Determine the (x, y) coordinate at the center of the cell enclosing the given text.  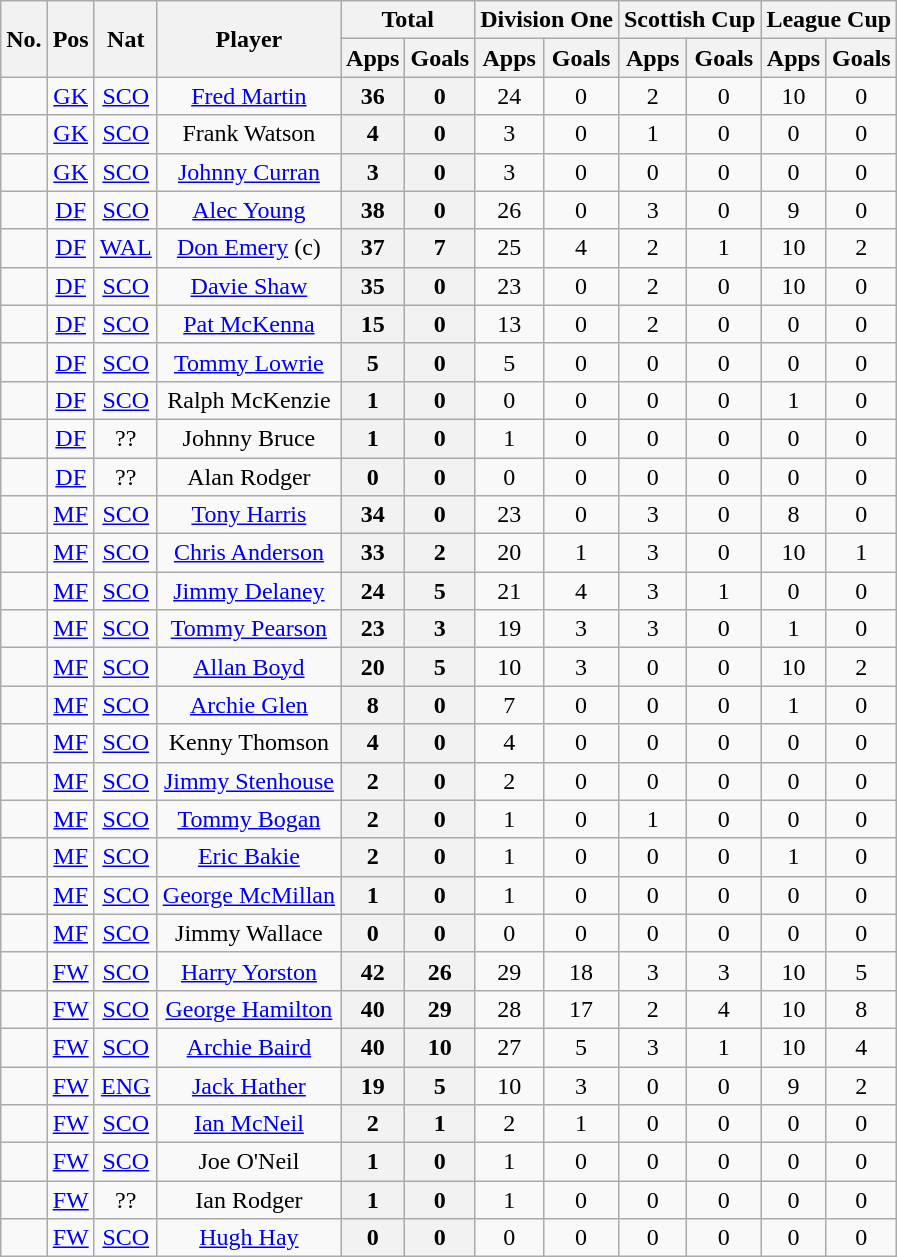
15 (373, 324)
Pat McKenna (248, 324)
17 (582, 1009)
Ian Rodger (248, 1200)
Archie Baird (248, 1047)
Joe O'Neil (248, 1162)
Archie Glen (248, 705)
George Hamilton (248, 1009)
Don Emery (c) (248, 248)
Tony Harris (248, 515)
Jimmy Stenhouse (248, 781)
42 (373, 971)
Scottish Cup (689, 20)
Alec Young (248, 210)
WAL (126, 248)
Tommy Bogan (248, 819)
28 (510, 1009)
Frank Watson (248, 134)
Jimmy Wallace (248, 933)
Division One (547, 20)
37 (373, 248)
27 (510, 1047)
Chris Anderson (248, 553)
Eric Bakie (248, 857)
34 (373, 515)
36 (373, 96)
George McMillan (248, 895)
Pos (70, 39)
25 (510, 248)
Tommy Lowrie (248, 362)
35 (373, 286)
Allan Boyd (248, 667)
Jack Hather (248, 1085)
Nat (126, 39)
Johnny Bruce (248, 438)
League Cup (829, 20)
Ralph McKenzie (248, 400)
Kenny Thomson (248, 743)
38 (373, 210)
Ian McNeil (248, 1124)
Alan Rodger (248, 477)
Player (248, 39)
Fred Martin (248, 96)
No. (24, 39)
13 (510, 324)
Jimmy Delaney (248, 591)
18 (582, 971)
21 (510, 591)
Tommy Pearson (248, 629)
Davie Shaw (248, 286)
33 (373, 553)
ENG (126, 1085)
Hugh Hay (248, 1238)
Johnny Curran (248, 172)
Harry Yorston (248, 971)
Total (408, 20)
